Output the (x, y) coordinate of the center of the cell containing the given text.  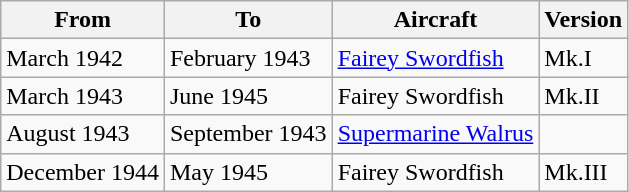
February 1943 (248, 58)
Version (584, 20)
May 1945 (248, 172)
March 1943 (83, 96)
Mk.II (584, 96)
December 1944 (83, 172)
September 1943 (248, 134)
Supermarine Walrus (436, 134)
From (83, 20)
Aircraft (436, 20)
August 1943 (83, 134)
March 1942 (83, 58)
Mk.I (584, 58)
June 1945 (248, 96)
Mk.III (584, 172)
To (248, 20)
